Find where the given text appears and provide that cell's center as (x, y) coordinate. 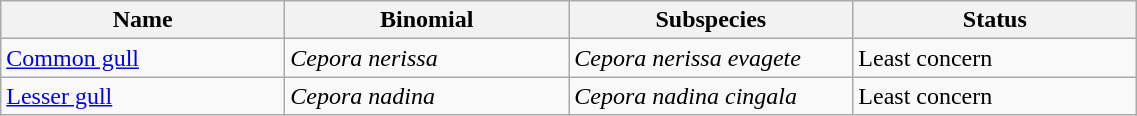
Name (143, 20)
Lesser gull (143, 96)
Cepora nadina (427, 96)
Subspecies (711, 20)
Binomial (427, 20)
Cepora nerissa evagete (711, 58)
Status (995, 20)
Cepora nerissa (427, 58)
Common gull (143, 58)
Cepora nadina cingala (711, 96)
